Return the (X, Y) coordinate for the center point of the cell that contains the specified text.  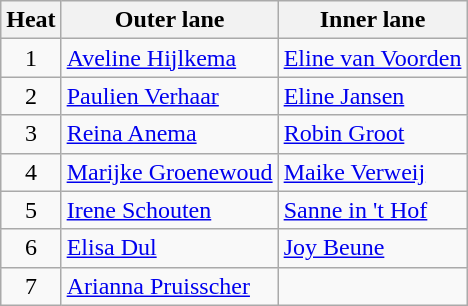
Heat (31, 20)
Arianna Pruisscher (170, 286)
3 (31, 134)
Aveline Hijlkema (170, 58)
Robin Groot (372, 134)
4 (31, 172)
7 (31, 286)
Reina Anema (170, 134)
6 (31, 248)
Paulien Verhaar (170, 96)
Joy Beune (372, 248)
5 (31, 210)
Sanne in 't Hof (372, 210)
Outer lane (170, 20)
Elisa Dul (170, 248)
Inner lane (372, 20)
Eline van Voorden (372, 58)
Marijke Groenewoud (170, 172)
1 (31, 58)
Irene Schouten (170, 210)
Maike Verweij (372, 172)
2 (31, 96)
Eline Jansen (372, 96)
